Extract the (X, Y) coordinate from the center of the cell holding the provided text.  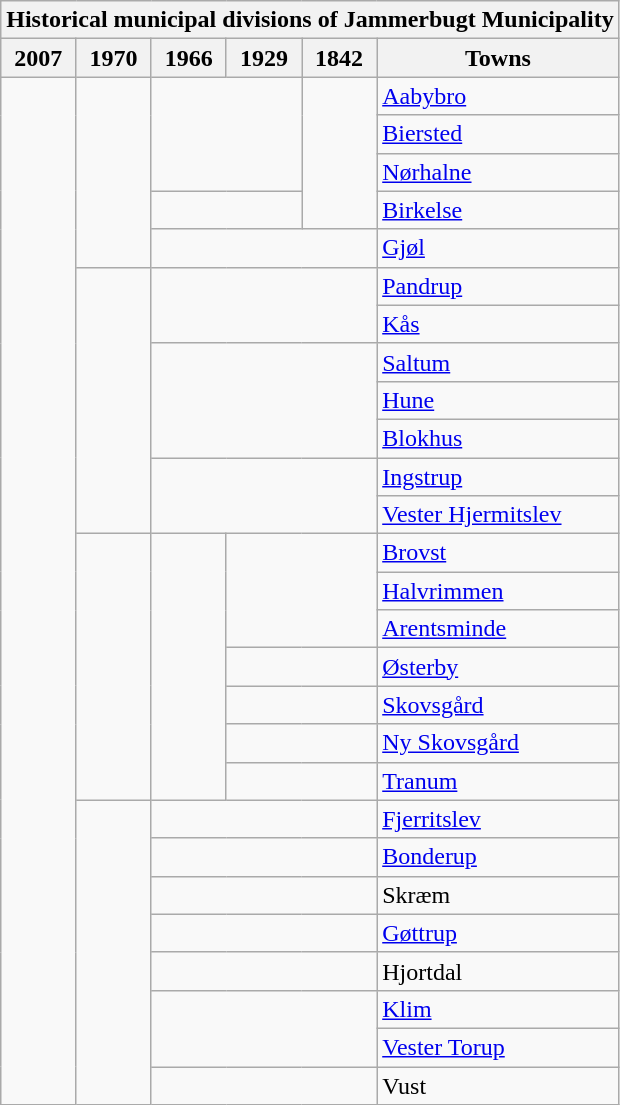
Brovst (498, 553)
Tranum (498, 781)
Klim (498, 1009)
Fjerritslev (498, 819)
Aabybro (498, 96)
Saltum (498, 362)
Østerby (498, 667)
1966 (188, 58)
Vester Hjermitslev (498, 515)
Halvrimmen (498, 591)
Gjøl (498, 248)
Pandrup (498, 286)
Blokhus (498, 438)
Ny Skovsgård (498, 743)
Hjortdal (498, 971)
Bonderup (498, 857)
Birkelse (498, 210)
1842 (340, 58)
1970 (114, 58)
Biersted (498, 134)
Skovsgård (498, 705)
Vust (498, 1085)
1929 (264, 58)
2007 (38, 58)
Arentsminde (498, 629)
Vester Torup (498, 1047)
Kås (498, 324)
Skræm (498, 895)
Towns (498, 58)
Historical municipal divisions of Jammerbugt Municipality (310, 20)
Ingstrup (498, 477)
Gøttrup (498, 933)
Nørhalne (498, 172)
Hune (498, 400)
